Determine the [x, y] coordinate at the center of the cell enclosing the given text.  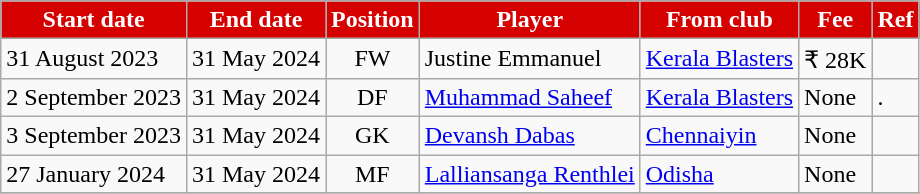
End date [256, 20]
Chennaiyin [719, 135]
From club [719, 20]
Ref [896, 20]
GK [373, 135]
Lalliansanga Renthlei [530, 173]
Position [373, 20]
Justine Emmanuel [530, 59]
Devansh Dabas [530, 135]
Muhammad Saheef [530, 97]
Fee [836, 20]
31 August 2023 [94, 59]
DF [373, 97]
Player [530, 20]
27 January 2024 [94, 173]
2 September 2023 [94, 97]
Start date [94, 20]
MF [373, 173]
FW [373, 59]
3 September 2023 [94, 135]
Odisha [719, 173]
. [896, 97]
₹ 28K [836, 59]
